Locate the cell with the specified text and output its (x, y) center coordinate. 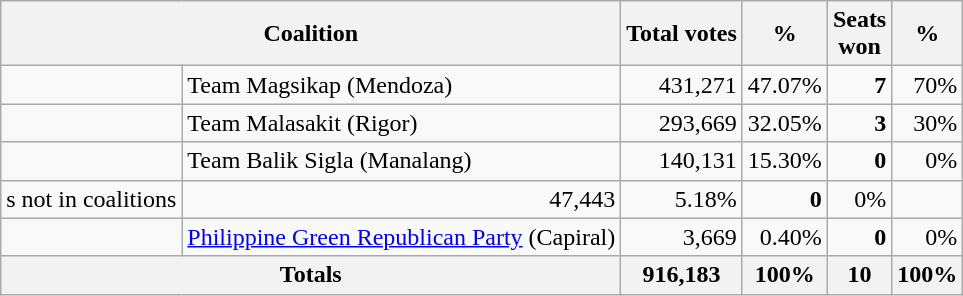
431,271 (682, 85)
7 (859, 85)
3 (859, 123)
0.40% (784, 237)
15.30% (784, 161)
Team Balik Sigla (Manalang) (402, 161)
293,669 (682, 123)
Philippine Green Republican Party (Capiral) (402, 237)
Seatswon (859, 34)
Team Magsikap (Mendoza) (402, 85)
s not in coalitions (92, 199)
Totals (311, 275)
47,443 (402, 199)
30% (928, 123)
140,131 (682, 161)
10 (859, 275)
Total votes (682, 34)
916,183 (682, 275)
5.18% (682, 199)
32.05% (784, 123)
70% (928, 85)
47.07% (784, 85)
Team Malasakit (Rigor) (402, 123)
Coalition (311, 34)
3,669 (682, 237)
